Determine the [x, y] coordinate at the center of the cell enclosing the given text.  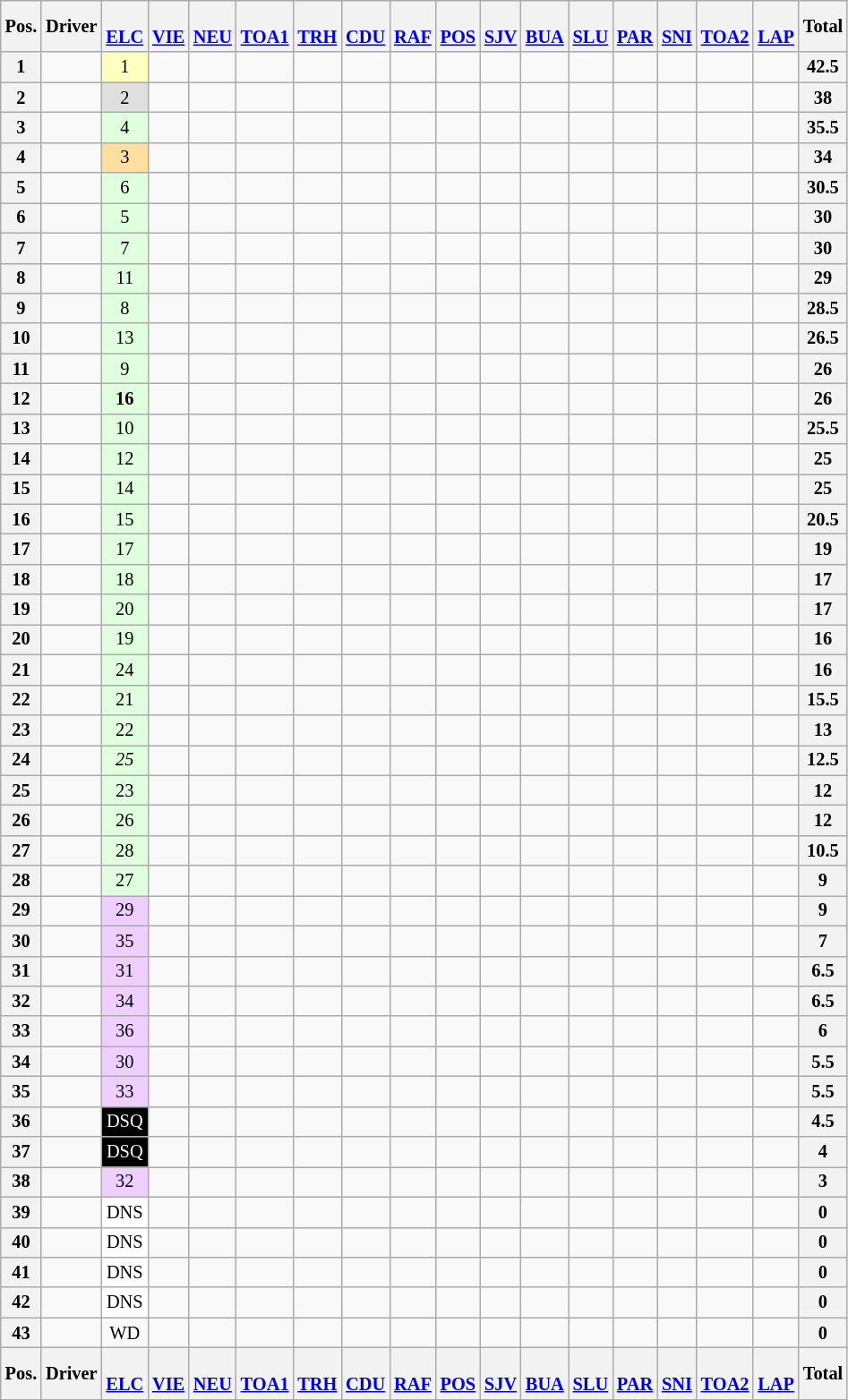
42 [21, 1302]
10.5 [823, 850]
WD [125, 1333]
41 [21, 1272]
28.5 [823, 308]
12.5 [823, 760]
25.5 [823, 429]
43 [21, 1333]
42.5 [823, 67]
40 [21, 1242]
37 [21, 1152]
30.5 [823, 188]
35.5 [823, 127]
39 [21, 1212]
15.5 [823, 700]
20.5 [823, 519]
4.5 [823, 1122]
26.5 [823, 338]
